Identify which cell holds the provided text, then report its [x, y] central coordinate. 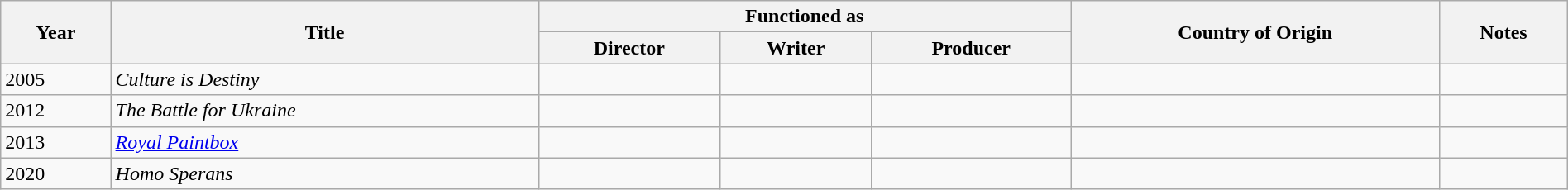
Notes [1503, 32]
Culture is Destiny [324, 79]
Director [629, 48]
2020 [56, 173]
Country of Origin [1255, 32]
Writer [796, 48]
Title [324, 32]
2013 [56, 142]
2005 [56, 79]
Homo Sperans [324, 173]
Functioned as [804, 17]
The Battle for Ukraine [324, 111]
Royal Paintbox [324, 142]
Year [56, 32]
2012 [56, 111]
Producer [971, 48]
